Output the (x, y) coordinate of the center of the cell containing the given text.  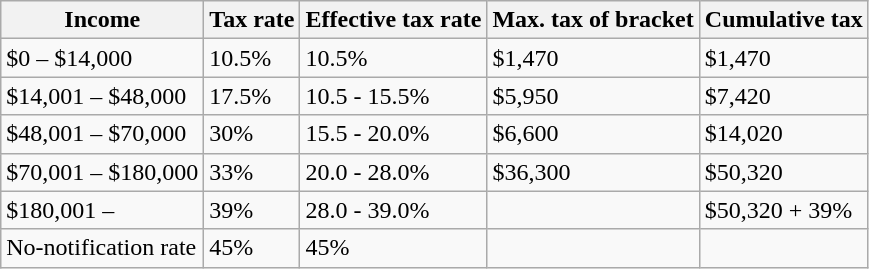
Income (102, 20)
30% (252, 134)
33% (252, 172)
$6,600 (593, 134)
$36,300 (593, 172)
17.5% (252, 96)
$7,420 (784, 96)
No-notification rate (102, 248)
Max. tax of bracket (593, 20)
$0 – $14,000 (102, 58)
$48,001 – $70,000 (102, 134)
$14,001 – $48,000 (102, 96)
$14,020 (784, 134)
15.5 - 20.0% (394, 134)
$50,320 (784, 172)
10.5 - 15.5% (394, 96)
Effective tax rate (394, 20)
$180,001 – (102, 210)
20.0 - 28.0% (394, 172)
28.0 - 39.0% (394, 210)
$70,001 – $180,000 (102, 172)
$5,950 (593, 96)
Tax rate (252, 20)
$50,320 + 39% (784, 210)
39% (252, 210)
Cumulative tax (784, 20)
